Detect which cell encompasses the target text, then output its (X, Y) center coordinate. 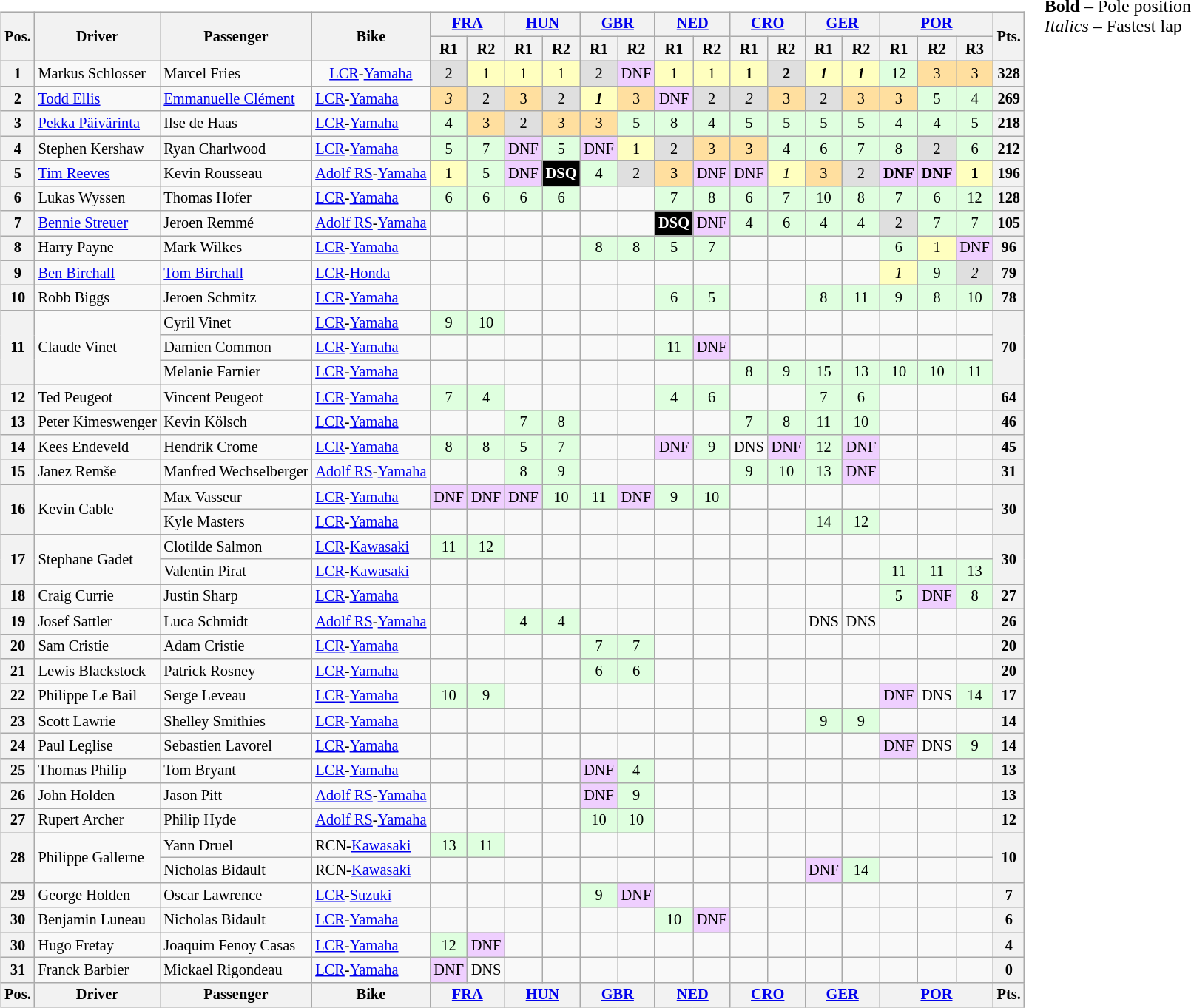
Josef Sattler (98, 621)
Mark Wilkes (235, 248)
Lewis Blackstock (98, 672)
LCR-Honda (371, 273)
196 (1009, 174)
Manfred Wechselberger (235, 472)
22 (18, 696)
Paul Leglise (98, 746)
Jeroen Schmitz (235, 298)
269 (1009, 99)
Craig Currie (98, 597)
Patrick Rosney (235, 672)
128 (1009, 198)
Ryan Charlwood (235, 149)
64 (1009, 397)
21 (18, 672)
Kevin Rousseau (235, 174)
70 (1009, 348)
LCR-Suzuki (371, 896)
218 (1009, 124)
Benjamin Luneau (98, 920)
Harry Payne (98, 248)
Ted Peugeot (98, 397)
Pekka Päivärinta (98, 124)
Tim Reeves (98, 174)
Markus Schlosser (98, 74)
29 (18, 896)
212 (1009, 149)
Philippe Le Bail (98, 696)
Oscar Lawrence (235, 896)
45 (1009, 447)
Thomas Hofer (235, 198)
Justin Sharp (235, 597)
George Holden (98, 896)
Hugo Fretay (98, 945)
Damien Common (235, 348)
Mickael Rigondeau (235, 970)
Peter Kimeswenger (98, 422)
Lukas Wyssen (98, 198)
Luca Schmidt (235, 621)
Rupert Archer (98, 821)
Thomas Philip (98, 771)
96 (1009, 248)
Franck Barbier (98, 970)
Tom Birchall (235, 273)
Serge Leveau (235, 696)
Kees Endeveld (98, 447)
19 (18, 621)
Claude Vinet (98, 348)
79 (1009, 273)
R3 (974, 49)
18 (18, 597)
Shelley Smithies (235, 721)
24 (18, 746)
Philip Hyde (235, 821)
23 (18, 721)
Tom Bryant (235, 771)
105 (1009, 223)
Sam Cristie (98, 646)
Valentin Pirat (235, 572)
Ilse de Haas (235, 124)
16 (18, 509)
Kevin Cable (98, 509)
Janez Remše (98, 472)
Kevin Kölsch (235, 422)
Adam Cristie (235, 646)
Stephane Gadet (98, 559)
Emmanuelle Clément (235, 99)
Marcel Fries (235, 74)
Robb Biggs (98, 298)
Bennie Streuer (98, 223)
Clotilde Salmon (235, 547)
Yann Druel (235, 845)
Melanie Farnier (235, 373)
Vincent Peugeot (235, 397)
Jason Pitt (235, 796)
Kyle Masters (235, 522)
Hendrik Crome (235, 447)
46 (1009, 422)
28 (18, 858)
78 (1009, 298)
Joaquim Fenoy Casas (235, 945)
Todd Ellis (98, 99)
Jeroen Remmé (235, 223)
Philippe Gallerne (98, 858)
Ben Birchall (98, 273)
25 (18, 771)
Scott Lawrie (98, 721)
Cyril Vinet (235, 323)
Stephen Kershaw (98, 149)
Max Vasseur (235, 497)
0 (1009, 970)
328 (1009, 74)
Sebastien Lavorel (235, 746)
John Holden (98, 796)
